Find where the given text appears and provide that cell's center as (X, Y) coordinate. 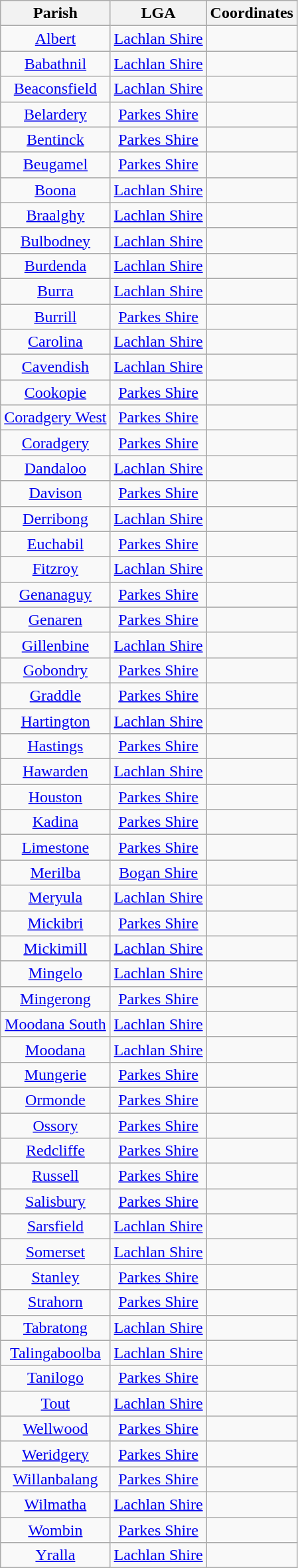
Weridgery (56, 1454)
Babathnil (56, 64)
Yralla (56, 1555)
Salisbury (56, 1201)
Cookopie (56, 392)
Mickimill (56, 948)
Burra (56, 291)
Limestone (56, 847)
Mungerie (56, 1075)
Russell (56, 1176)
Euchabil (56, 544)
Braalghy (56, 215)
Moodana (56, 1049)
Coradgery West (56, 418)
Kadina (56, 822)
Meryula (56, 898)
Hawarden (56, 772)
Parish (56, 13)
Houston (56, 797)
Sarsfield (56, 1227)
Derribong (56, 519)
Burrill (56, 317)
Mickibri (56, 923)
Burdenda (56, 266)
Mingelo (56, 974)
Bulbodney (56, 240)
Cavendish (56, 367)
Stanley (56, 1277)
Redcliffe (56, 1151)
Genaren (56, 620)
Merilba (56, 873)
Boona (56, 190)
Graddle (56, 695)
Moodana South (56, 1024)
Genanaguy (56, 594)
Coordinates (252, 13)
Beugamel (56, 165)
Wellwood (56, 1429)
Albert (56, 39)
Mingerong (56, 999)
Somerset (56, 1252)
Bentinck (56, 139)
Willanbalang (56, 1479)
Ormonde (56, 1100)
Belardery (56, 114)
Wombin (56, 1529)
Bogan Shire (158, 873)
Davison (56, 493)
Talingaboolba (56, 1353)
Tout (56, 1403)
Strahorn (56, 1302)
Dandaloo (56, 468)
Gobondry (56, 670)
Fitzroy (56, 569)
Hastings (56, 746)
Coradgery (56, 443)
LGA (158, 13)
Wilmatha (56, 1504)
Tabratong (56, 1328)
Carolina (56, 342)
Beaconsfield (56, 89)
Ossory (56, 1126)
Hartington (56, 721)
Gillenbine (56, 645)
Tanilogo (56, 1378)
